Extract the [X, Y] coordinate from the center of the cell holding the provided text.  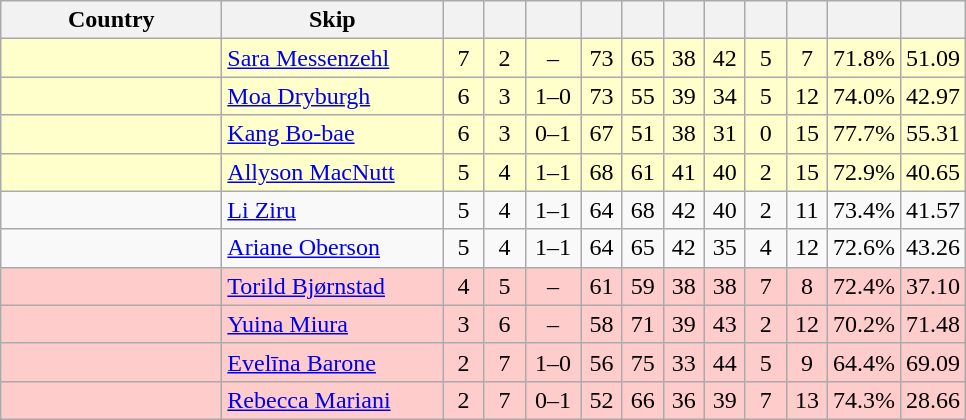
34 [724, 96]
Country [112, 20]
74.0% [864, 96]
67 [602, 134]
Rebecca Mariani [332, 400]
9 [806, 362]
52 [602, 400]
31 [724, 134]
43 [724, 324]
55.31 [932, 134]
Allyson MacNutt [332, 172]
73.4% [864, 210]
42.97 [932, 96]
70.2% [864, 324]
51.09 [932, 58]
72.4% [864, 286]
75 [642, 362]
35 [724, 248]
71 [642, 324]
Moa Dryburgh [332, 96]
28.66 [932, 400]
72.6% [864, 248]
37.10 [932, 286]
0 [766, 134]
Yuina Miura [332, 324]
58 [602, 324]
71.48 [932, 324]
51 [642, 134]
Kang Bo-bae [332, 134]
41 [684, 172]
55 [642, 96]
41.57 [932, 210]
Skip [332, 20]
64.4% [864, 362]
Torild Bjørnstad [332, 286]
77.7% [864, 134]
44 [724, 362]
11 [806, 210]
72.9% [864, 172]
43.26 [932, 248]
Evelīna Barone [332, 362]
8 [806, 286]
56 [602, 362]
66 [642, 400]
59 [642, 286]
13 [806, 400]
36 [684, 400]
74.3% [864, 400]
Sara Messenzehl [332, 58]
Ariane Oberson [332, 248]
40.65 [932, 172]
Li Ziru [332, 210]
71.8% [864, 58]
69.09 [932, 362]
33 [684, 362]
